Detect which cell encompasses the target text, then output its [X, Y] center coordinate. 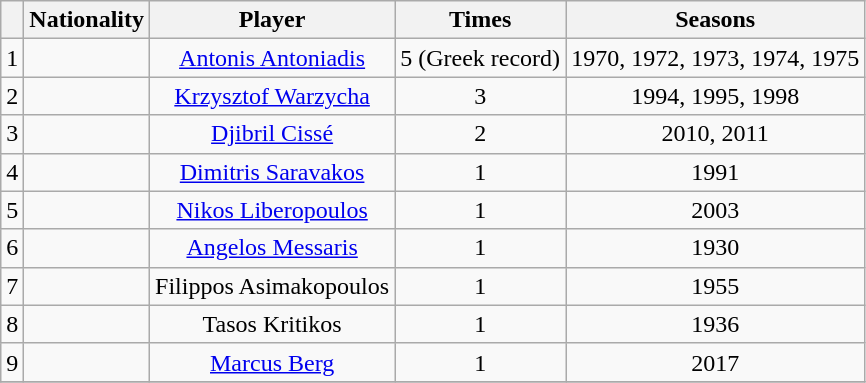
8 [12, 324]
Dimitris Saravakos [272, 172]
Marcus Berg [272, 362]
7 [12, 286]
5 (Greek record) [480, 58]
Krzysztof Warzycha [272, 96]
Angelos Messaris [272, 248]
1930 [716, 248]
Antonis Antoniadis [272, 58]
Nationality [87, 20]
9 [12, 362]
2017 [716, 362]
Filippos Asimakopoulos [272, 286]
1955 [716, 286]
5 [12, 210]
Nikos Liberopoulos [272, 210]
Tasos Kritikos [272, 324]
1991 [716, 172]
Djibril Cissé [272, 134]
1994, 1995, 1998 [716, 96]
2010, 2011 [716, 134]
6 [12, 248]
4 [12, 172]
Times [480, 20]
1936 [716, 324]
2003 [716, 210]
Seasons [716, 20]
1970, 1972, 1973, 1974, 1975 [716, 58]
Player [272, 20]
